Extract the [X, Y] coordinate from the center of the cell holding the provided text.  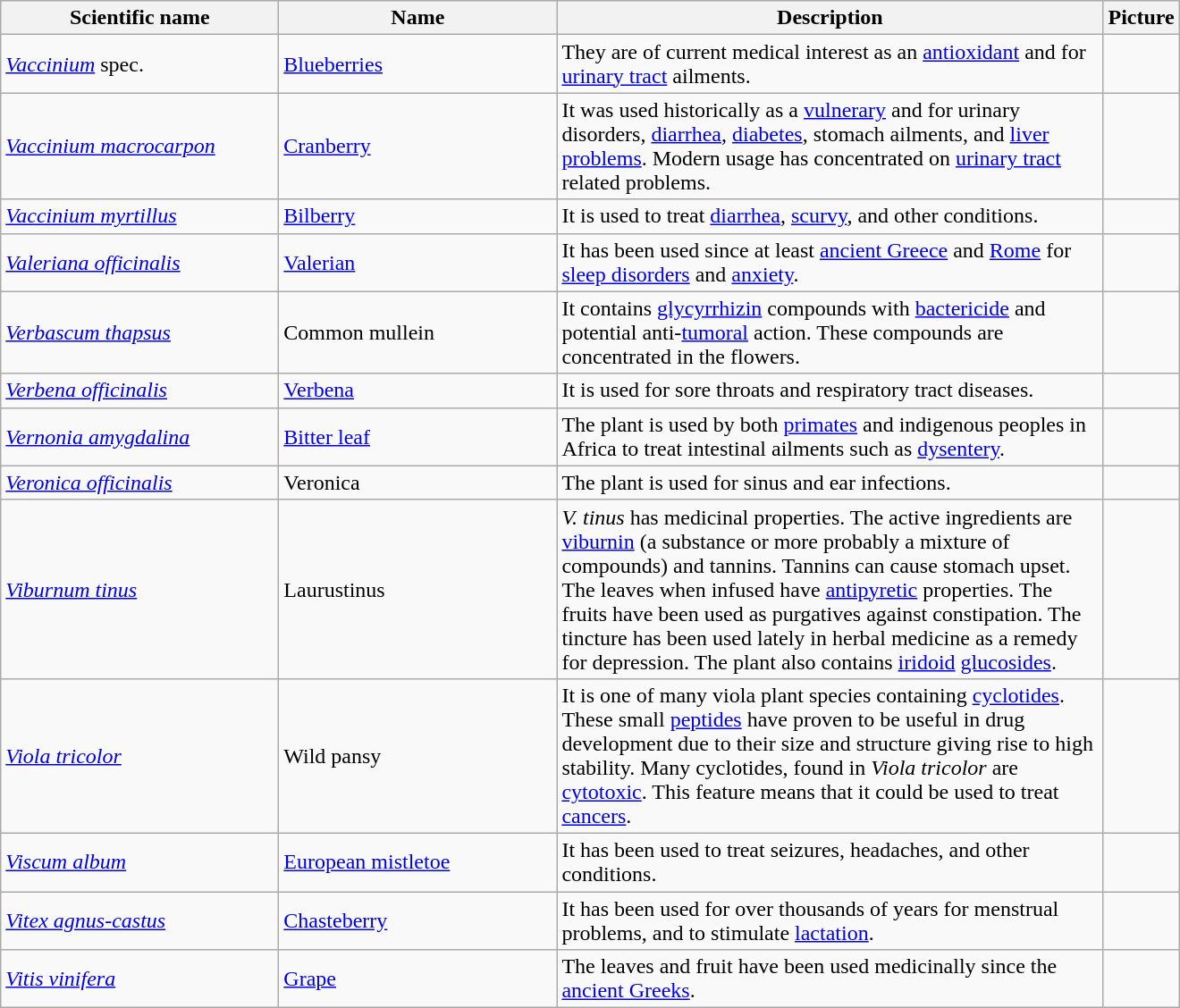
Bilberry [418, 216]
Viscum album [139, 861]
European mistletoe [418, 861]
Scientific name [139, 18]
Bitter leaf [418, 436]
Laurustinus [418, 589]
The leaves and fruit have been used medicinally since the ancient Greeks. [830, 979]
Valeriana officinalis [139, 263]
Name [418, 18]
Vitis vinifera [139, 979]
It has been used to treat seizures, headaches, and other conditions. [830, 861]
Grape [418, 979]
The plant is used by both primates and indigenous peoples in Africa to treat intestinal ailments such as dysentery. [830, 436]
It contains glycyrrhizin compounds with bactericide and potential anti-tumoral action. These compounds are concentrated in the flowers. [830, 332]
Vaccinium myrtillus [139, 216]
Valerian [418, 263]
Viola tricolor [139, 756]
It has been used since at least ancient Greece and Rome for sleep disorders and anxiety. [830, 263]
Wild pansy [418, 756]
Verbascum thapsus [139, 332]
Chasteberry [418, 920]
Veronica officinalis [139, 483]
They are of current medical interest as an antioxidant and for urinary tract ailments. [830, 64]
It is used for sore throats and respiratory tract diseases. [830, 391]
Vaccinium spec. [139, 64]
Common mullein [418, 332]
Picture [1141, 18]
Vaccinium macrocarpon [139, 147]
Vernonia amygdalina [139, 436]
It is used to treat diarrhea, scurvy, and other conditions. [830, 216]
Veronica [418, 483]
Viburnum tinus [139, 589]
Blueberries [418, 64]
Cranberry [418, 147]
The plant is used for sinus and ear infections. [830, 483]
Vitex agnus-castus [139, 920]
Description [830, 18]
Verbena officinalis [139, 391]
It has been used for over thousands of years for menstrual problems, and to stimulate lactation. [830, 920]
Verbena [418, 391]
